Scan for the cell matching the given text and deliver its [X, Y] coordinate at center. 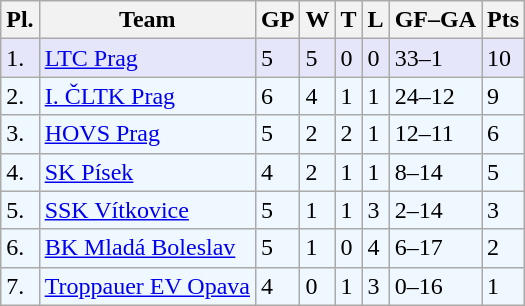
5. [20, 210]
3. [20, 134]
10 [504, 58]
Team [147, 20]
GP [278, 20]
7. [20, 286]
L [376, 20]
2. [20, 96]
I. ČLTK Prag [147, 96]
SK Písek [147, 172]
8–14 [435, 172]
T [348, 20]
6. [20, 248]
6–17 [435, 248]
1. [20, 58]
BK Mladá Boleslav [147, 248]
LTC Prag [147, 58]
HOVS Prag [147, 134]
2–14 [435, 210]
SSK Vítkovice [147, 210]
Pts [504, 20]
4. [20, 172]
W [318, 20]
Troppauer EV Opava [147, 286]
12–11 [435, 134]
0–16 [435, 286]
24–12 [435, 96]
33–1 [435, 58]
GF–GA [435, 20]
9 [504, 96]
Pl. [20, 20]
